Determine the (x, y) coordinate at the center of the cell enclosing the given text.  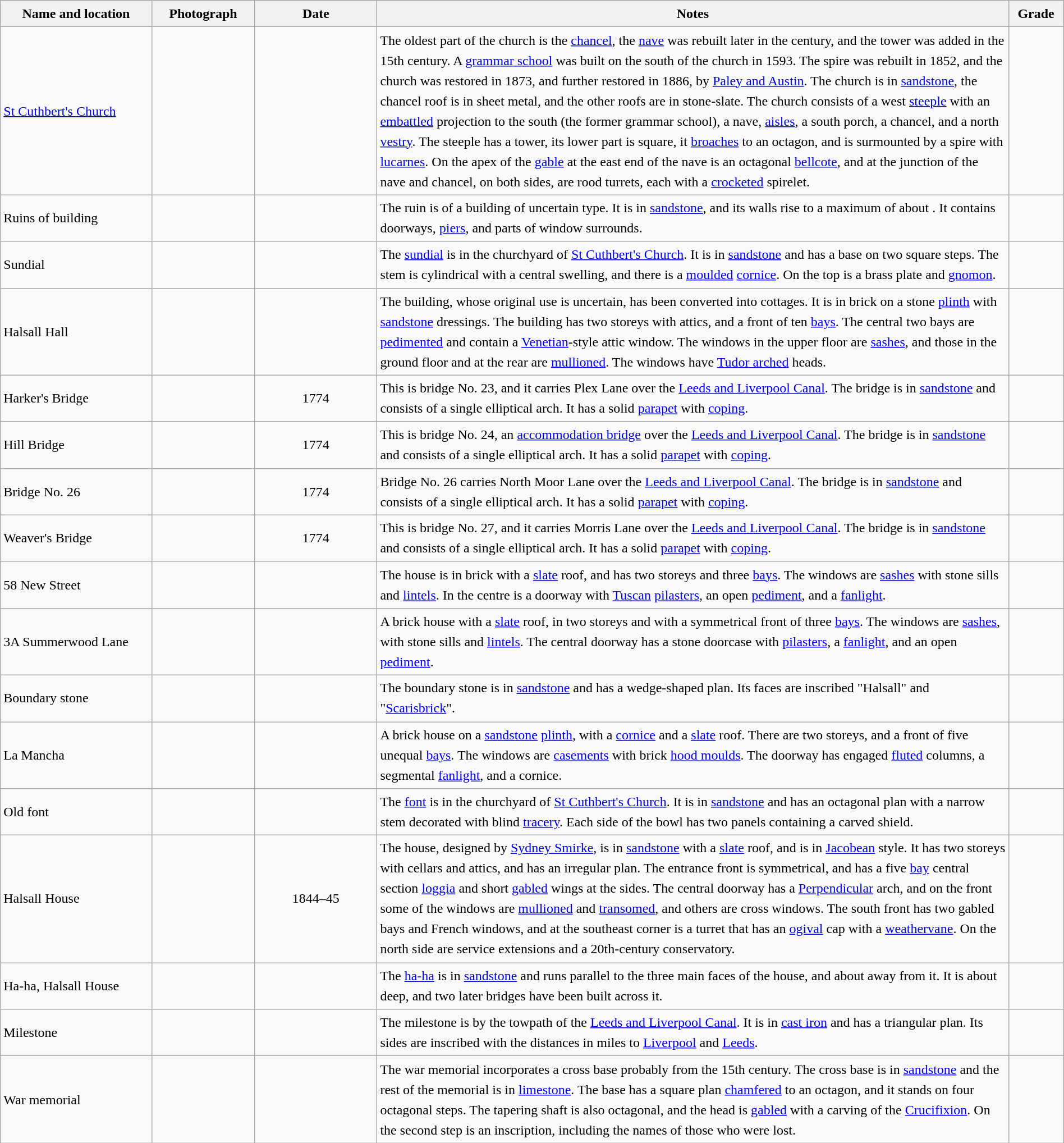
St Cuthbert's Church (76, 111)
Date (316, 13)
Sundial (76, 265)
Hill Bridge (76, 445)
Weaver's Bridge (76, 538)
Notes (692, 13)
Name and location (76, 13)
Ha-ha, Halsall House (76, 986)
Halsall Hall (76, 331)
Milestone (76, 1033)
Halsall House (76, 899)
1844–45 (316, 899)
War memorial (76, 1099)
Harker's Bridge (76, 399)
Old font (76, 812)
Boundary stone (76, 698)
58 New Street (76, 585)
3A Summerwood Lane (76, 641)
Ruins of building (76, 218)
La Mancha (76, 756)
Bridge No. 26 (76, 492)
Grade (1036, 13)
The boundary stone is in sandstone and has a wedge-shaped plan. Its faces are inscribed "Halsall" and "Scarisbrick". (692, 698)
Photograph (203, 13)
